Determine the (x, y) coordinate at the center of the cell enclosing the given text.  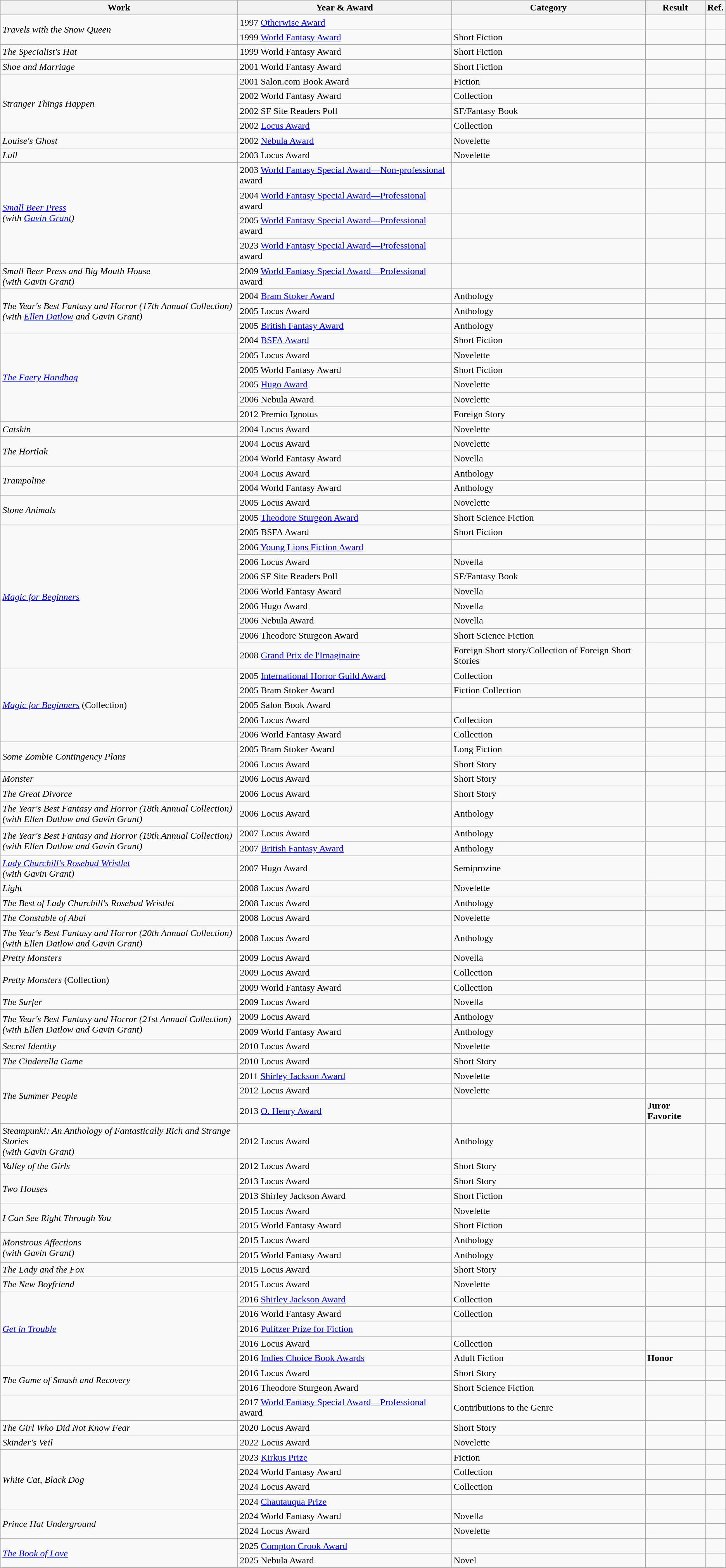
2001 World Fantasy Award (345, 67)
2004 BSFA Award (345, 340)
Adult Fiction (548, 1358)
Steampunk!: An Anthology of Fantastically Rich and Strange Stories(with Gavin Grant) (119, 1141)
2012 Premio Ignotus (345, 414)
Result (675, 8)
2002 Locus Award (345, 126)
Year & Award (345, 8)
Shoe and Marriage (119, 67)
2006 Hugo Award (345, 606)
2005 British Fantasy Award (345, 326)
The Lady and the Fox (119, 1270)
The Year's Best Fantasy and Horror (20th Annual Collection)(with Ellen Datlow and Gavin Grant) (119, 938)
Juror Favorite (675, 1110)
Get in Trouble (119, 1329)
2004 Bram Stoker Award (345, 296)
The Summer People (119, 1096)
Prince Hat Underground (119, 1524)
2002 World Fantasy Award (345, 96)
The Specialist's Hat (119, 52)
Magic for Beginners (119, 597)
Some Zombie Contingency Plans (119, 757)
2005 BSFA Award (345, 532)
2002 SF Site Readers Poll (345, 111)
The Year's Best Fantasy and Horror (21st Annual Collection)(with Ellen Datlow and Gavin Grant) (119, 1024)
The Hortlak (119, 451)
2025 Compton Crook Award (345, 1546)
2013 O. Henry Award (345, 1110)
2006 Theodore Sturgeon Award (345, 635)
2016 Indies Choice Book Awards (345, 1358)
2005 International Horror Guild Award (345, 675)
2003 World Fantasy Special Award—Non-professional award (345, 175)
2023 Kirkus Prize (345, 1457)
2005 Salon Book Award (345, 705)
2009 World Fantasy Special Award—Professional award (345, 276)
Monster (119, 779)
2024 Chautauqua Prize (345, 1502)
Trampoline (119, 481)
2016 Theodore Sturgeon Award (345, 1388)
Category (548, 8)
The Girl Who Did Not Know Fear (119, 1428)
I Can See Right Through You (119, 1218)
2017 World Fantasy Special Award—Professional award (345, 1407)
The Surfer (119, 1002)
Travels with the Snow Queen (119, 30)
The Year's Best Fantasy and Horror (19th Annual Collection)(with Ellen Datlow and Gavin Grant) (119, 841)
Louise's Ghost (119, 140)
2005 Hugo Award (345, 385)
Semiprozine (548, 869)
2022 Locus Award (345, 1442)
2023 World Fantasy Special Award—Professional award (345, 251)
2011 Shirley Jackson Award (345, 1076)
Foreign Short story/Collection of Foreign Short Stories (548, 655)
The Book of Love (119, 1553)
Work (119, 8)
2013 Shirley Jackson Award (345, 1196)
The Game of Smash and Recovery (119, 1380)
2005 World Fantasy Award (345, 370)
The Year's Best Fantasy and Horror (18th Annual Collection)(with Ellen Datlow and Gavin Grant) (119, 813)
Lull (119, 155)
Valley of the Girls (119, 1166)
The Cinderella Game (119, 1061)
2016 Pulitzer Prize for Fiction (345, 1329)
Pretty Monsters (119, 958)
2006 Young Lions Fiction Award (345, 547)
The Great Divorce (119, 794)
2025 Nebula Award (345, 1561)
2008 Grand Prix de l'Imaginaire (345, 655)
Secret Identity (119, 1046)
Skinder's Veil (119, 1442)
The Constable of Abal (119, 918)
2016 World Fantasy Award (345, 1314)
Novel (548, 1561)
2005 World Fantasy Special Award—Professional award (345, 226)
Two Houses (119, 1188)
The Faery Handbag (119, 377)
The Best of Lady Churchill's Rosebud Wristlet (119, 903)
Monstrous Affections(with Gavin Grant) (119, 1247)
Contributions to the Genre (548, 1407)
Magic for Beginners (Collection) (119, 705)
2004 World Fantasy Special Award—Professional award (345, 200)
The New Boyfriend (119, 1285)
2007 Hugo Award (345, 869)
2005 Theodore Sturgeon Award (345, 518)
Stone Animals (119, 510)
2003 Locus Award (345, 155)
Catskin (119, 429)
2006 SF Site Readers Poll (345, 577)
Long Fiction (548, 749)
Small Beer Press(with Gavin Grant) (119, 213)
2007 Locus Award (345, 834)
2007 British Fantasy Award (345, 848)
Small Beer Press and Big Mouth House(with Gavin Grant) (119, 276)
Fiction Collection (548, 690)
The Year's Best Fantasy and Horror (17th Annual Collection)(with Ellen Datlow and Gavin Grant) (119, 311)
2016 Shirley Jackson Award (345, 1299)
2001 Salon.com Book Award (345, 81)
2013 Locus Award (345, 1181)
Pretty Monsters (Collection) (119, 980)
Foreign Story (548, 414)
Ref. (715, 8)
2002 Nebula Award (345, 140)
White Cat, Black Dog (119, 1479)
2020 Locus Award (345, 1428)
Light (119, 888)
Stranger Things Happen (119, 104)
Honor (675, 1358)
1997 Otherwise Award (345, 22)
Lady Churchill's Rosebud Wristlet(with Gavin Grant) (119, 869)
